Return the [x, y] coordinate for the center point of the cell that contains the specified text.  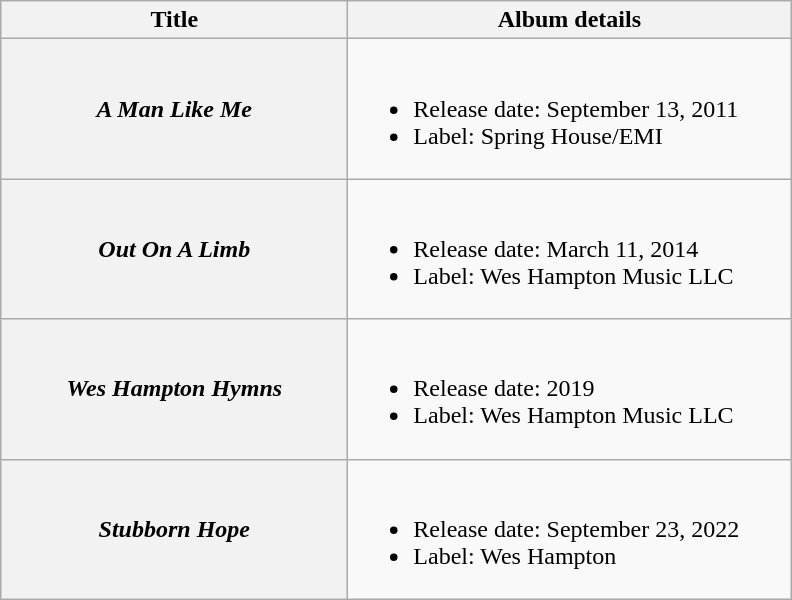
Stubborn Hope [174, 529]
Release date: 2019Label: Wes Hampton Music LLC [570, 389]
Release date: September 23, 2022Label: Wes Hampton [570, 529]
A Man Like Me [174, 109]
Title [174, 20]
Album details [570, 20]
Wes Hampton Hymns [174, 389]
Out On A Limb [174, 249]
Release date: March 11, 2014Label: Wes Hampton Music LLC [570, 249]
Release date: September 13, 2011Label: Spring House/EMI [570, 109]
